Return the (X, Y) coordinate for the center point of the cell that contains the specified text.  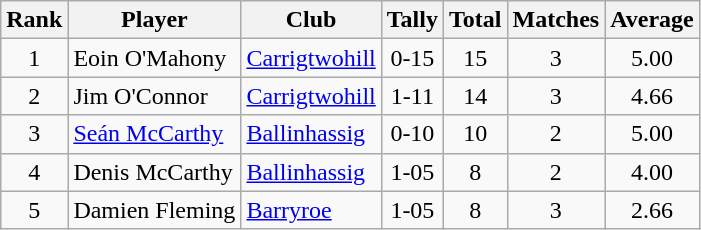
0-15 (412, 58)
14 (475, 96)
2.66 (652, 210)
Club (311, 20)
Barryroe (311, 210)
4.00 (652, 172)
Average (652, 20)
10 (475, 134)
15 (475, 58)
5 (34, 210)
Matches (556, 20)
4.66 (652, 96)
Eoin O'Mahony (154, 58)
Rank (34, 20)
1-11 (412, 96)
Player (154, 20)
Seán McCarthy (154, 134)
Denis McCarthy (154, 172)
4 (34, 172)
0-10 (412, 134)
Damien Fleming (154, 210)
Jim O'Connor (154, 96)
1 (34, 58)
Tally (412, 20)
Total (475, 20)
